From the cell containing the given text, extract its center point as [x, y] coordinate. 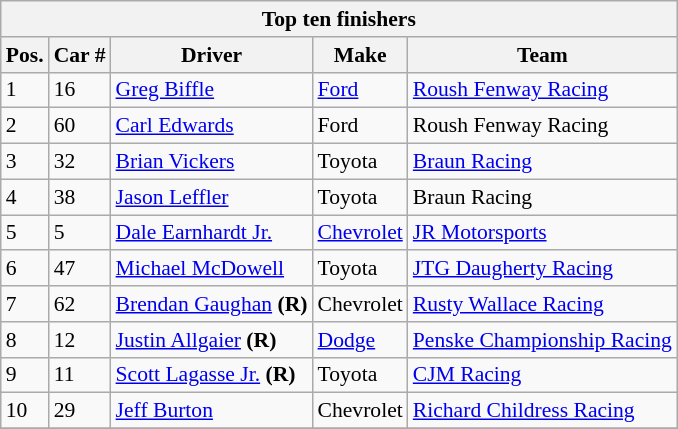
Michael McDowell [212, 269]
Penske Championship Racing [542, 340]
11 [80, 375]
29 [80, 411]
Jason Leffler [212, 197]
Scott Lagasse Jr. (R) [212, 375]
2 [25, 126]
Dale Earnhardt Jr. [212, 233]
38 [80, 197]
JTG Daugherty Racing [542, 269]
6 [25, 269]
4 [25, 197]
3 [25, 162]
47 [80, 269]
62 [80, 304]
Greg Biffle [212, 90]
Top ten finishers [339, 19]
Car # [80, 55]
8 [25, 340]
9 [25, 375]
Pos. [25, 55]
10 [25, 411]
12 [80, 340]
7 [25, 304]
JR Motorsports [542, 233]
60 [80, 126]
Team [542, 55]
Make [360, 55]
Rusty Wallace Racing [542, 304]
Dodge [360, 340]
Jeff Burton [212, 411]
Richard Childress Racing [542, 411]
32 [80, 162]
Justin Allgaier (R) [212, 340]
Driver [212, 55]
Carl Edwards [212, 126]
16 [80, 90]
Brian Vickers [212, 162]
CJM Racing [542, 375]
Brendan Gaughan (R) [212, 304]
1 [25, 90]
